Return [X, Y] of the center of cell containing provided text 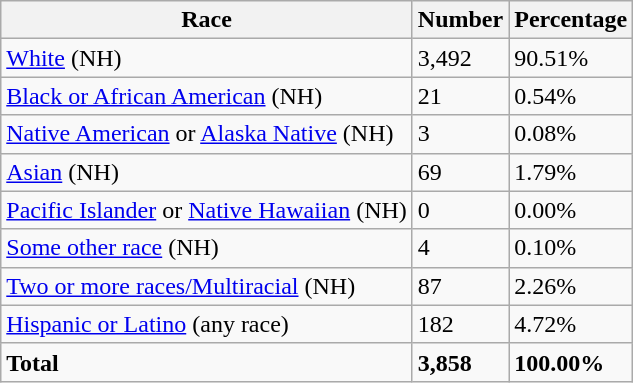
0.00% [571, 210]
4.72% [571, 324]
3 [460, 134]
3,492 [460, 58]
69 [460, 172]
100.00% [571, 362]
Black or African American (NH) [207, 96]
Some other race (NH) [207, 248]
Asian (NH) [207, 172]
0.54% [571, 96]
Hispanic or Latino (any race) [207, 324]
0.08% [571, 134]
2.26% [571, 286]
Pacific Islander or Native Hawaiian (NH) [207, 210]
0 [460, 210]
1.79% [571, 172]
4 [460, 248]
21 [460, 96]
Number [460, 20]
Native American or Alaska Native (NH) [207, 134]
Total [207, 362]
Two or more races/Multiracial (NH) [207, 286]
Percentage [571, 20]
White (NH) [207, 58]
3,858 [460, 362]
Race [207, 20]
87 [460, 286]
182 [460, 324]
0.10% [571, 248]
90.51% [571, 58]
